Determine the (x, y) coordinate at the center of the cell enclosing the given text.  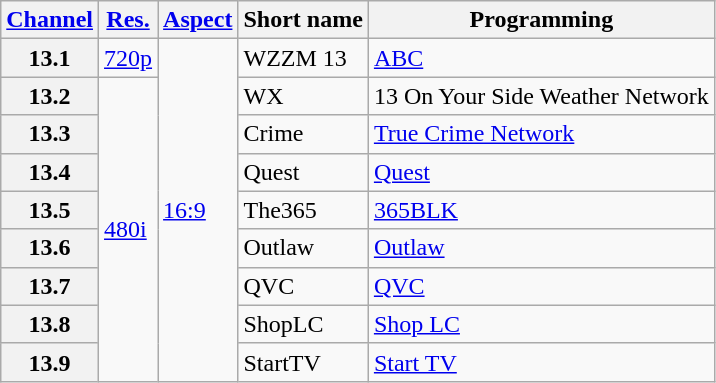
Res. (128, 20)
Channel (50, 20)
480i (128, 229)
StartTV (303, 362)
13.6 (50, 248)
13.8 (50, 324)
Start TV (541, 362)
365BLK (541, 210)
13.7 (50, 286)
13.9 (50, 362)
Shop LC (541, 324)
Aspect (198, 20)
13.5 (50, 210)
13 On Your Side Weather Network (541, 96)
WX (303, 96)
13.4 (50, 172)
13.3 (50, 134)
720p (128, 58)
Programming (541, 20)
13.1 (50, 58)
WZZM 13 (303, 58)
16:9 (198, 210)
ABC (541, 58)
13.2 (50, 96)
Short name (303, 20)
True Crime Network (541, 134)
ShopLC (303, 324)
The365 (303, 210)
Crime (303, 134)
